Capture the cell that displays the provided text and extract its [x, y] central coordinate. 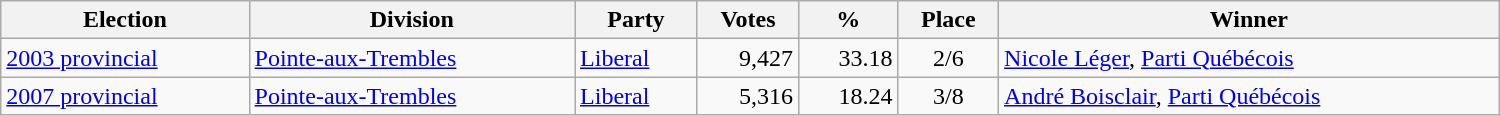
33.18 [848, 58]
2/6 [948, 58]
Votes [748, 20]
Place [948, 20]
Election [125, 20]
5,316 [748, 96]
2003 provincial [125, 58]
André Boisclair, Parti Québécois [1250, 96]
Nicole Léger, Parti Québécois [1250, 58]
Division [412, 20]
2007 provincial [125, 96]
9,427 [748, 58]
Winner [1250, 20]
% [848, 20]
18.24 [848, 96]
Party [636, 20]
3/8 [948, 96]
